For the text-containing cell, return its midpoint in [X, Y] coordinate format. 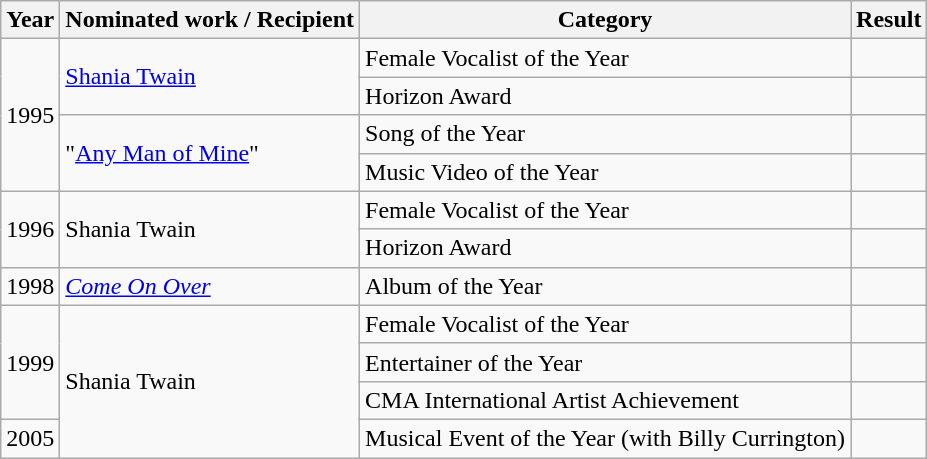
Album of the Year [606, 286]
Entertainer of the Year [606, 362]
1995 [30, 115]
1996 [30, 229]
CMA International Artist Achievement [606, 400]
Category [606, 20]
Music Video of the Year [606, 172]
Musical Event of the Year (with Billy Currington) [606, 438]
Nominated work / Recipient [210, 20]
1998 [30, 286]
Result [889, 20]
Year [30, 20]
1999 [30, 362]
2005 [30, 438]
Song of the Year [606, 134]
"Any Man of Mine" [210, 153]
Come On Over [210, 286]
